Search for the cell housing the specified text and yield its [x, y] center coordinate. 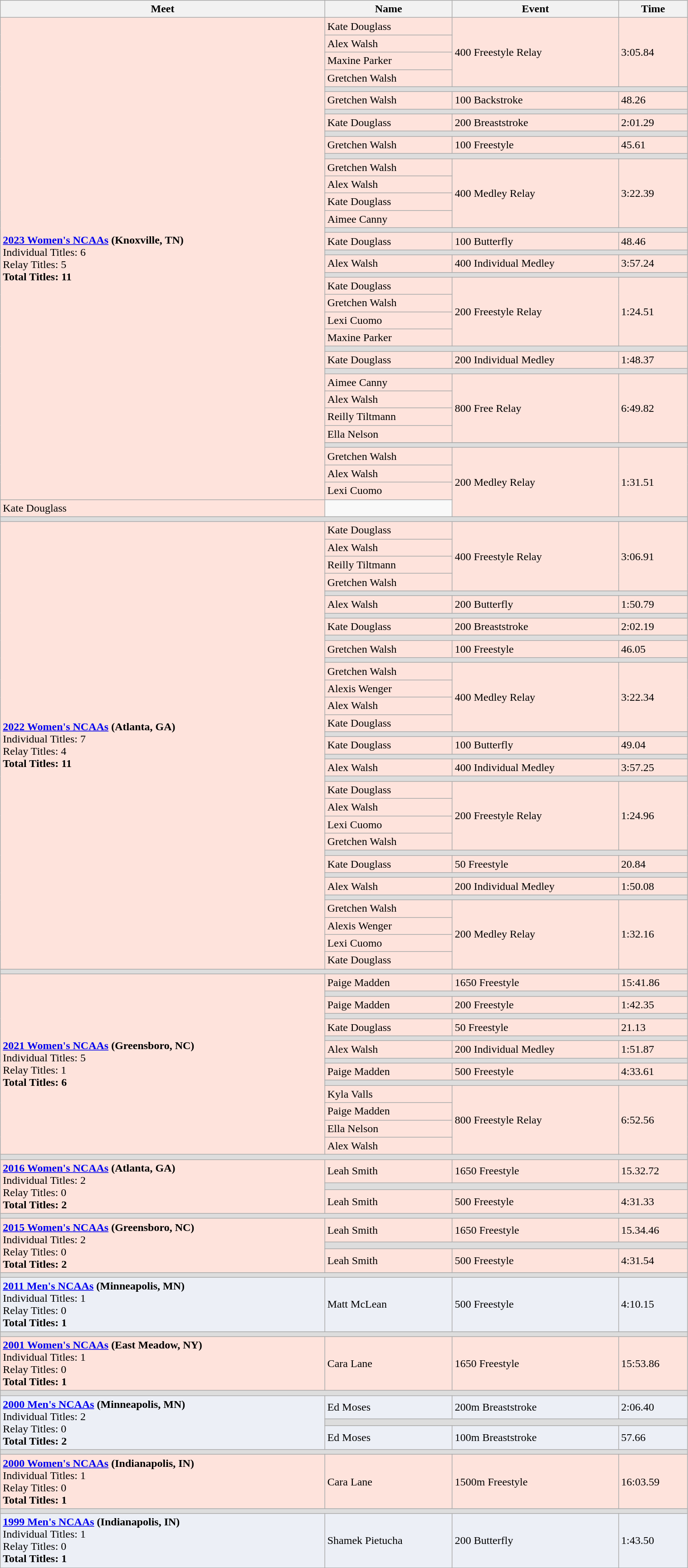
4:33.61 [653, 1072]
200 Freestyle [535, 1005]
48.46 [653, 241]
200m Breaststroke [535, 1407]
2000 Men's NCAAs (Minneapolis, MN) Individual Titles: 2 Relay Titles: 0 Total Titles: 2 [162, 1422]
4:31.54 [653, 1260]
15.32.72 [653, 1171]
46.05 [653, 649]
2011 Men's NCAAs (Minneapolis, MN) Individual Titles: 1 Relay Titles: 0 Total Titles: 1 [162, 1304]
1:31.51 [653, 482]
Meet [162, 9]
21.13 [653, 1027]
4:31.33 [653, 1202]
100m Breaststroke [535, 1438]
2022 Women's NCAAs (Atlanta, GA) Individual Titles: 7 Relay Titles: 4 Total Titles: 11 [162, 745]
1:50.08 [653, 886]
20.84 [653, 864]
3:22.34 [653, 697]
2023 Women's NCAAs (Knoxville, TN) Individual Titles: 6 Relay Titles: 5 Total Titles: 11 [162, 259]
6:49.82 [653, 408]
2:02.19 [653, 627]
Shamek Pietucha [388, 1540]
2:01.29 [653, 122]
Matt McLean [388, 1304]
1:50.79 [653, 604]
3:57.25 [653, 767]
1:51.87 [653, 1050]
2016 Women's NCAAs (Atlanta, GA) Individual Titles: 2 Relay Titles: 0 Total Titles: 2 [162, 1187]
15:53.86 [653, 1363]
100 Backstroke [535, 100]
15:41.86 [653, 982]
3:57.24 [653, 264]
2001 Women's NCAAs (East Meadow, NY) Individual Titles: 1 Relay Titles: 0 Total Titles: 1 [162, 1363]
1:24.51 [653, 312]
45.61 [653, 145]
1:24.96 [653, 816]
2015 Women's NCAAs (Greensboro, NC) Individual Titles: 2 Relay Titles: 0 Total Titles: 2 [162, 1246]
1:42.35 [653, 1005]
3:06.91 [653, 556]
1:48.37 [653, 360]
Name [388, 9]
6:52.56 [653, 1120]
1500m Freestyle [535, 1481]
1:32.16 [653, 934]
57.66 [653, 1438]
48.26 [653, 100]
3:22.39 [653, 193]
800 Freestyle Relay [535, 1120]
1:43.50 [653, 1540]
49.04 [653, 745]
800 Free Relay [535, 408]
2021 Women's NCAAs (Greensboro, NC) Individual Titles: 5 Relay Titles: 1 Total Titles: 6 [162, 1064]
15.34.46 [653, 1230]
Time [653, 9]
16:03.59 [653, 1481]
Kyla Valls [388, 1094]
4:10.15 [653, 1304]
Event [535, 9]
1999 Men's NCAAs (Indianapolis, IN) Individual Titles: 1 Relay Titles: 0 Total Titles: 1 [162, 1540]
2000 Women's NCAAs (Indianapolis, IN) Individual Titles: 1 Relay Titles: 0 Total Titles: 1 [162, 1481]
2:06.40 [653, 1407]
3:05.84 [653, 52]
